Detect which cell encompasses the target text, then output its (X, Y) center coordinate. 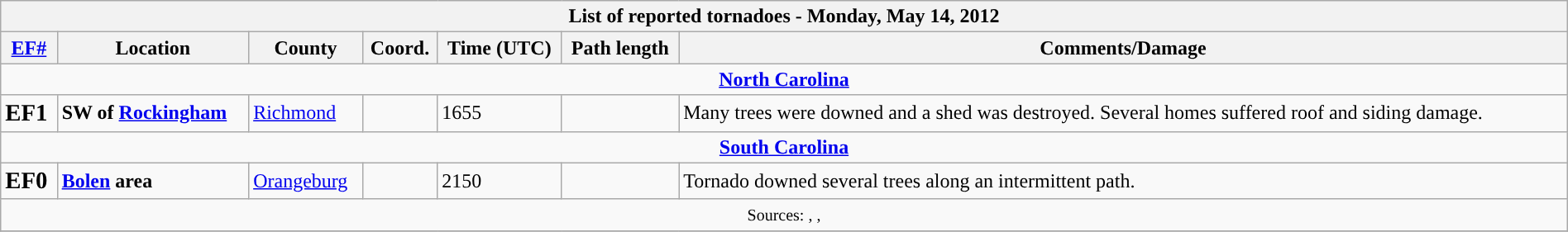
Orangeburg (306, 181)
Richmond (306, 113)
2150 (500, 181)
EF1 (29, 113)
Many trees were downed and a shed was destroyed. Several homes suffered roof and siding damage. (1123, 113)
EF0 (29, 181)
SW of Rockingham (152, 113)
South Carolina (784, 147)
County (306, 48)
EF# (29, 48)
Time (UTC) (500, 48)
Location (152, 48)
Tornado downed several trees along an intermittent path. (1123, 181)
Comments/Damage (1123, 48)
List of reported tornadoes - Monday, May 14, 2012 (784, 17)
Path length (620, 48)
Sources: , , (784, 215)
Bolen area (152, 181)
Coord. (400, 48)
North Carolina (784, 79)
1655 (500, 113)
